Capture the cell that displays the provided text and extract its [X, Y] central coordinate. 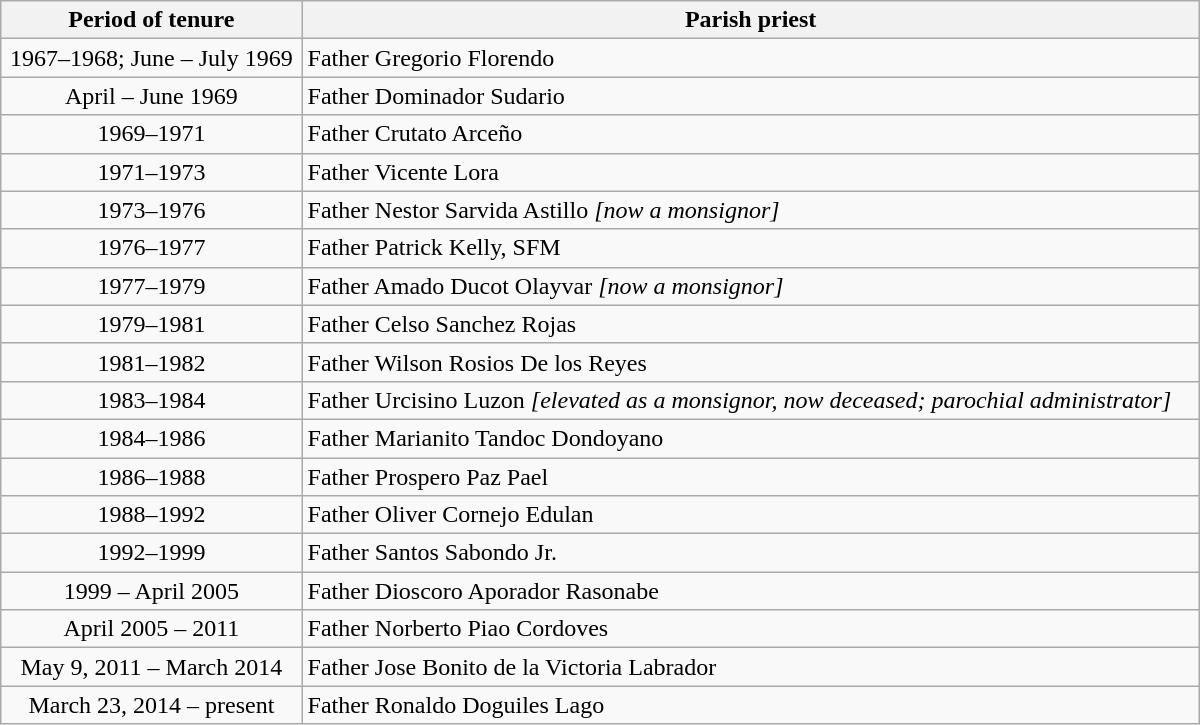
1988–1992 [152, 515]
Father Gregorio Florendo [750, 58]
1979–1981 [152, 324]
Father Dioscoro Aporador Rasonabe [750, 591]
Father Norberto Piao Cordoves [750, 629]
Father Nestor Sarvida Astillo [now a monsignor] [750, 210]
1977–1979 [152, 286]
1983–1984 [152, 400]
1981–1982 [152, 362]
1999 – April 2005 [152, 591]
1984–1986 [152, 438]
Father Wilson Rosios De los Reyes [750, 362]
Father Patrick Kelly, SFM [750, 248]
1992–1999 [152, 553]
Father Urcisino Luzon [elevated as a monsignor, now deceased; parochial administrator] [750, 400]
Period of tenure [152, 20]
Father Santos Sabondo Jr. [750, 553]
1973–1976 [152, 210]
Father Amado Ducot Olayvar [now a monsignor] [750, 286]
Father Crutato Arceño [750, 134]
Father Prospero Paz Pael [750, 477]
Father Dominador Sudario [750, 96]
Parish priest [750, 20]
1967–1968; June – July 1969 [152, 58]
1969–1971 [152, 134]
1986–1988 [152, 477]
Father Oliver Cornejo Edulan [750, 515]
April – June 1969 [152, 96]
May 9, 2011 – March 2014 [152, 667]
Father Celso Sanchez Rojas [750, 324]
1971–1973 [152, 172]
Father Vicente Lora [750, 172]
Father Marianito Tandoc Dondoyano [750, 438]
1976–1977 [152, 248]
Father Ronaldo Doguiles Lago [750, 705]
April 2005 – 2011 [152, 629]
Father Jose Bonito de la Victoria Labrador [750, 667]
March 23, 2014 – present [152, 705]
